Detect which cell encompasses the target text, then output its (x, y) center coordinate. 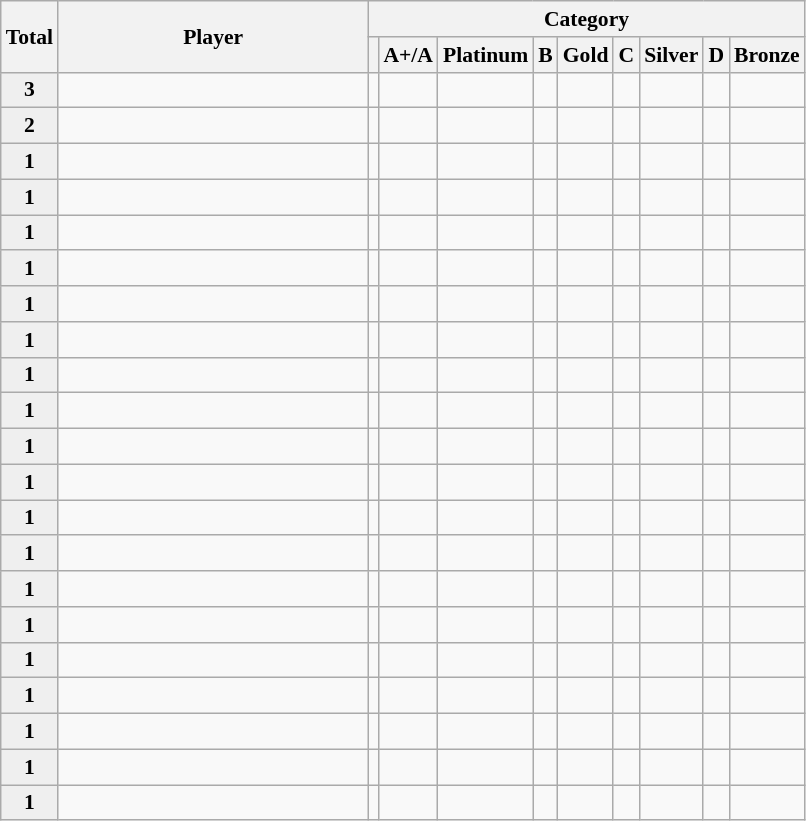
Category (586, 19)
B (546, 55)
Total (30, 36)
Gold (586, 55)
3 (30, 90)
D (716, 55)
2 (30, 126)
Player (213, 36)
Platinum (486, 55)
C (626, 55)
Bronze (767, 55)
Silver (671, 55)
A+/A (408, 55)
